Scan for the cell matching the given text and deliver its (X, Y) coordinate at center. 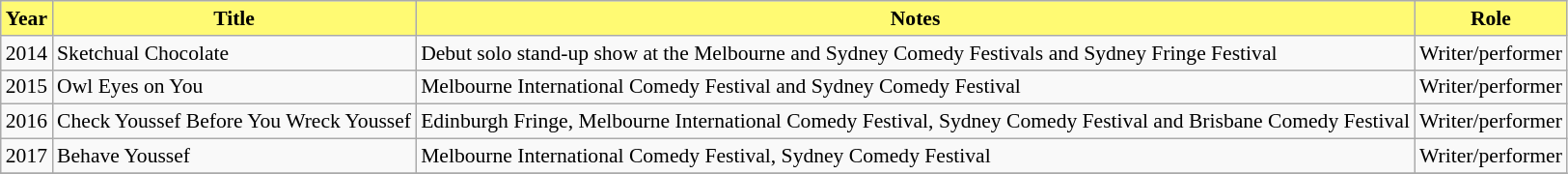
Behave Youssef (234, 157)
2016 (27, 122)
Year (27, 18)
Notes (915, 18)
Edinburgh Fringe, Melbourne International Comedy Festival, Sydney Comedy Festival and Brisbane Comedy Festival (915, 122)
Melbourne International Comedy Festival, Sydney Comedy Festival (915, 157)
2015 (27, 87)
Sketchual Chocolate (234, 53)
Title (234, 18)
2014 (27, 53)
Debut solo stand-up show at the Melbourne and Sydney Comedy Festivals and Sydney Fringe Festival (915, 53)
Owl Eyes on You (234, 87)
Check Youssef Before You Wreck Youssef (234, 122)
2017 (27, 157)
Role (1491, 18)
Melbourne International Comedy Festival and Sydney Comedy Festival (915, 87)
